Capture the cell that displays the provided text and extract its [x, y] central coordinate. 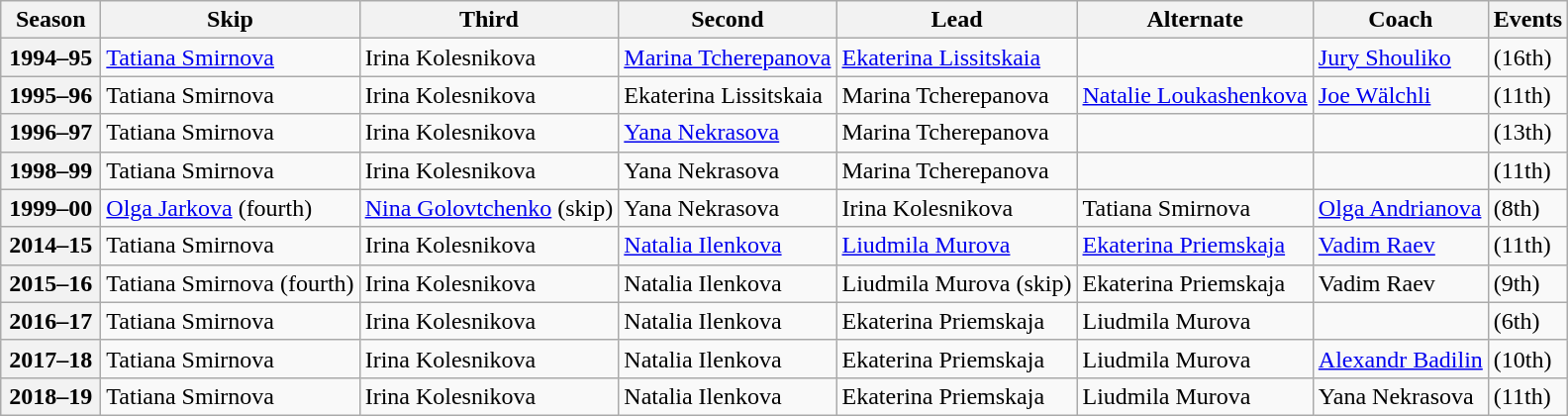
Nina Golovtchenko (skip) [489, 208]
1996–97 [51, 133]
2014–15 [51, 246]
Season [51, 20]
(9th) [1527, 283]
2016–17 [51, 321]
(16th) [1527, 57]
1998–99 [51, 170]
Second [728, 20]
1994–95 [51, 57]
2018–19 [51, 396]
Olga Jarkova (fourth) [230, 208]
(8th) [1527, 208]
(10th) [1527, 359]
Skip [230, 20]
2017–18 [51, 359]
Jury Shouliko [1400, 57]
Liudmila Murova (skip) [956, 283]
Olga Andrianova [1400, 208]
1995–96 [51, 95]
Lead [956, 20]
Events [1527, 20]
Alexandr Badilin [1400, 359]
(6th) [1527, 321]
Alternate [1195, 20]
Joe Wälchli [1400, 95]
(13th) [1527, 133]
Third [489, 20]
Coach [1400, 20]
Natalie Loukashenkova [1195, 95]
2015–16 [51, 283]
Tatiana Smirnova (fourth) [230, 283]
1999–00 [51, 208]
